Extract the [x, y] coordinate from the center of the cell holding the provided text.  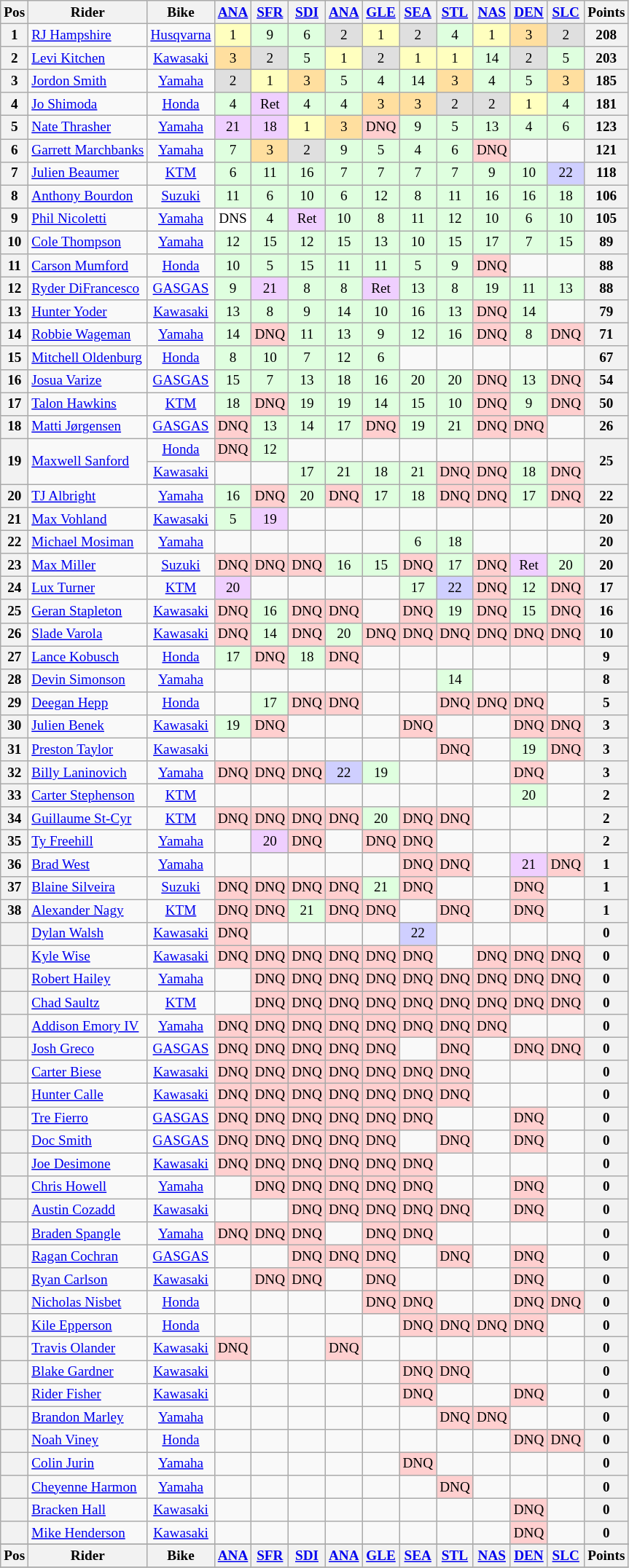
Kile Epperson [87, 1325]
Alexander Nagy [87, 911]
33 [15, 795]
203 [606, 58]
123 [606, 127]
32 [15, 773]
118 [606, 173]
121 [606, 150]
Carson Mumford [87, 266]
Slade Varola [87, 634]
Nicholas Nisbet [87, 1302]
Travis Olander [87, 1349]
Doc Smith [87, 1141]
105 [606, 219]
Bracken Hall [87, 1510]
Addison Emory IV [87, 1026]
Hunter Yoder [87, 312]
38 [15, 911]
Husqvarna [181, 35]
Carter Stephenson [87, 795]
Colin Jurin [87, 1464]
Josh Greco [87, 1049]
RJ Hampshire [87, 35]
Lux Turner [87, 588]
Ty Freehill [87, 842]
Lance Kobusch [87, 657]
89 [606, 243]
Noah Viney [87, 1441]
Josua Varize [87, 381]
Jo Shimoda [87, 104]
Julien Beaumer [87, 173]
Ryan Carlson [87, 1280]
181 [606, 104]
Phil Nicoletti [87, 219]
Rider Fisher [87, 1395]
Julien Benek [87, 726]
Geran Stapleton [87, 611]
Braden Spangle [87, 1234]
Tre Fierro [87, 1118]
TJ Albright [87, 496]
Dylan Walsh [87, 934]
71 [606, 335]
29 [15, 704]
Deegan Hepp [87, 704]
37 [15, 888]
Blake Gardner [87, 1371]
DNS [233, 219]
79 [606, 312]
208 [606, 35]
35 [15, 842]
50 [606, 403]
24 [15, 588]
Max Vohland [87, 519]
30 [15, 726]
23 [15, 565]
36 [15, 864]
Robbie Wageman [87, 335]
Joe Desimone [87, 1165]
Matti Jørgensen [87, 427]
Garrett Marchbanks [87, 150]
Nate Thrasher [87, 127]
Carter Biese [87, 1072]
Brandon Marley [87, 1418]
54 [606, 381]
28 [15, 680]
Brad West [87, 864]
Billy Laninovich [87, 773]
Devin Simonson [87, 680]
Cheyenne Harmon [87, 1487]
Robert Hailey [87, 980]
Hunter Calle [87, 1095]
Kyle Wise [87, 957]
Preston Taylor [87, 749]
Michael Mosiman [87, 542]
67 [606, 358]
Mitchell Oldenburg [87, 358]
Anthony Bourdon [87, 197]
Guillaume St-Cyr [87, 819]
Max Miller [87, 565]
Blaine Silveira [87, 888]
Jordon Smith [87, 81]
31 [15, 749]
Levi Kitchen [87, 58]
27 [15, 657]
Chris Howell [87, 1187]
Ragan Cochran [87, 1256]
Cole Thompson [87, 243]
Austin Cozadd [87, 1210]
106 [606, 197]
Ryder DiFrancesco [87, 288]
Mike Henderson [87, 1533]
185 [606, 81]
Chad Saultz [87, 1003]
34 [15, 819]
Maxwell Sanford [87, 462]
Talon Hawkins [87, 403]
